Scan for the cell matching the given text and deliver its (x, y) coordinate at center. 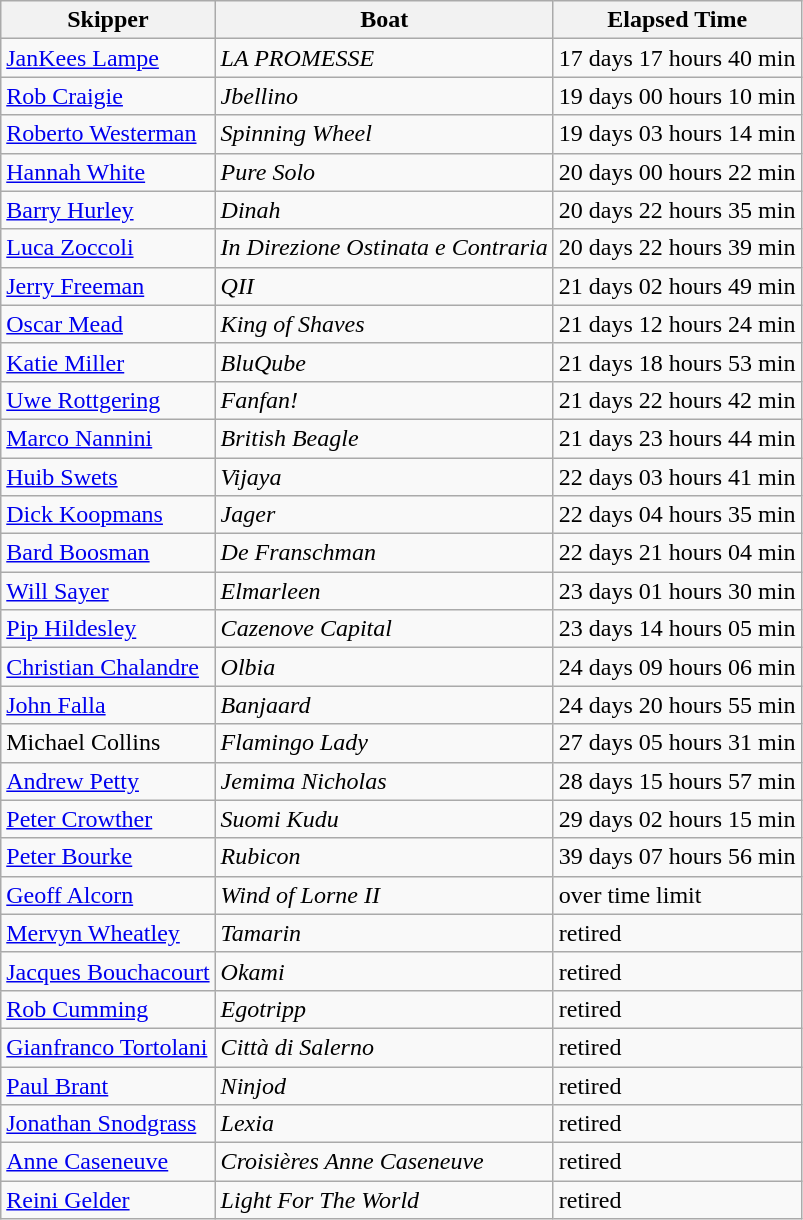
Ninjod (384, 1085)
De Franschman (384, 553)
Jonathan Snodgrass (108, 1124)
Elmarleen (384, 591)
Flamingo Lady (384, 743)
Roberto Westerman (108, 134)
17 days 17 hours 40 min (677, 58)
21 days 12 hours 24 min (677, 324)
Dick Koopmans (108, 515)
Oscar Mead (108, 324)
Reini Gelder (108, 1200)
21 days 22 hours 42 min (677, 400)
21 days 23 hours 44 min (677, 438)
Jacques Bouchacourt (108, 971)
Wind of Lorne II (384, 895)
Marco Nannini (108, 438)
24 days 20 hours 55 min (677, 705)
Will Sayer (108, 591)
Pure Solo (384, 172)
20 days 22 hours 39 min (677, 248)
BluQube (384, 362)
Barry Hurley (108, 210)
27 days 05 hours 31 min (677, 743)
Katie Miller (108, 362)
Boat (384, 20)
Rob Craigie (108, 96)
Pip Hildesley (108, 629)
21 days 18 hours 53 min (677, 362)
24 days 09 hours 06 min (677, 667)
Suomi Kudu (384, 819)
39 days 07 hours 56 min (677, 857)
Vijaya (384, 477)
Olbia (384, 667)
Peter Crowther (108, 819)
Egotripp (384, 1009)
Tamarin (384, 933)
19 days 00 hours 10 min (677, 96)
Croisières Anne Caseneuve (384, 1162)
Jager (384, 515)
Lexia (384, 1124)
23 days 01 hours 30 min (677, 591)
Rob Cumming (108, 1009)
over time limit (677, 895)
Rubicon (384, 857)
22 days 04 hours 35 min (677, 515)
Fanfan! (384, 400)
22 days 03 hours 41 min (677, 477)
King of Shaves (384, 324)
Gianfranco Tortolani (108, 1047)
Huib Swets (108, 477)
Jerry Freeman (108, 286)
Città di Salerno (384, 1047)
Dinah (384, 210)
Okami (384, 971)
Mervyn Wheatley (108, 933)
22 days 21 hours 04 min (677, 553)
Jbellino (384, 96)
Jemima Nicholas (384, 781)
Uwe Rottgering (108, 400)
LA PROMESSE (384, 58)
In Direzione Ostinata e Contraria (384, 248)
29 days 02 hours 15 min (677, 819)
Spinning Wheel (384, 134)
Elapsed Time (677, 20)
Banjaard (384, 705)
Andrew Petty (108, 781)
19 days 03 hours 14 min (677, 134)
Anne Caseneuve (108, 1162)
28 days 15 hours 57 min (677, 781)
Skipper (108, 20)
Bard Boosman (108, 553)
Cazenove Capital (384, 629)
20 days 00 hours 22 min (677, 172)
JanKees Lampe (108, 58)
20 days 22 hours 35 min (677, 210)
Luca Zoccoli (108, 248)
John Falla (108, 705)
British Beagle (384, 438)
QII (384, 286)
Light For The World (384, 1200)
21 days 02 hours 49 min (677, 286)
Paul Brant (108, 1085)
Christian Chalandre (108, 667)
Peter Bourke (108, 857)
Michael Collins (108, 743)
Hannah White (108, 172)
Geoff Alcorn (108, 895)
23 days 14 hours 05 min (677, 629)
